Determine the (x, y) coordinate at the center of the cell enclosing the given text.  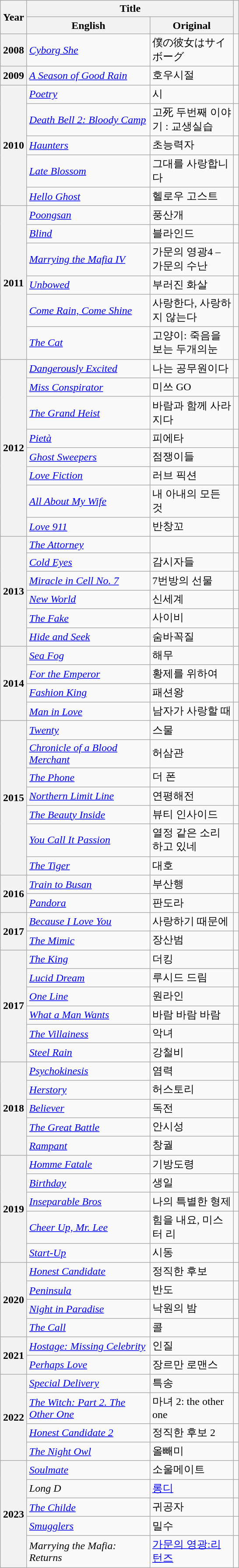
Title (130, 9)
올빼미 (192, 1451)
Blind (88, 234)
One Line (88, 996)
Northern Limit Line (88, 796)
가문의 영광4 – 가문의 수난 (192, 259)
2016 (14, 894)
Perhaps Love (88, 1365)
Sea Fog (88, 656)
염력 (192, 1071)
Birthday (88, 1183)
Hostage: Missing Celebrity (88, 1346)
루시드 드림 (192, 978)
The Phone (88, 777)
초능력자 (192, 146)
The Grand Heist (88, 413)
2015 (14, 798)
The Villainess (88, 1034)
생일 (192, 1183)
Hide and Seek (88, 637)
연평해전 (192, 796)
2021 (14, 1356)
Unbowed (88, 285)
호우시절 (192, 75)
Psychokinesis (88, 1071)
인질 (192, 1346)
나는 공무원이다 (192, 368)
허삼관 (192, 753)
헬로우 고스트 (192, 196)
시동 (192, 1253)
Inseparable Bros (88, 1201)
2023 (14, 1514)
Peninsula (88, 1290)
판도라 (192, 903)
Poongsan (88, 215)
정직한 후보 2 (192, 1433)
Honest Candidate (88, 1272)
Lucid Dream (88, 978)
The Tiger (88, 866)
Cyborg She (88, 50)
패션왕 (192, 693)
Cheer Up, Mr. Lee (88, 1227)
Pandora (88, 903)
Smugglers (88, 1526)
원라인 (192, 996)
All About My Wife (88, 501)
2012 (14, 448)
You Call It Passion (88, 840)
Because I Love You (88, 922)
허스토리 (192, 1090)
English (88, 25)
장르만 로맨스 (192, 1365)
러브 픽션 (192, 476)
뷰티 인사이드 (192, 815)
The Witch: Part 2. The Other One (88, 1408)
Haunters (88, 146)
소울메이트 (192, 1470)
2019 (14, 1208)
강철비 (192, 1052)
특송 (192, 1384)
Late Blossom (88, 171)
사랑하기 때문에 (192, 922)
Original (192, 25)
Ghost Sweepers (88, 457)
Cold Eyes (88, 562)
Man in Love (88, 711)
장산범 (192, 940)
Soulmate (88, 1470)
Believer (88, 1108)
가문의 영광:리턴즈 (192, 1551)
안시성 (192, 1127)
The Night Owl (88, 1451)
Special Delivery (88, 1384)
힘을 내요, 미스터 리 (192, 1227)
창궐 (192, 1146)
The King (88, 959)
점쟁이들 (192, 457)
신세계 (192, 600)
고양이: 죽음을보는 두개의눈 (192, 343)
Poetry (88, 95)
Death Bell 2: Bloody Camp (88, 120)
Start-Up (88, 1253)
바람 바람 바람 (192, 1016)
독전 (192, 1108)
Love 911 (88, 527)
Herstory (88, 1090)
Dangerously Excited (88, 368)
밀수 (192, 1526)
Hello Ghost (88, 196)
Rampant (88, 1146)
A Season of Good Rain (88, 75)
Steel Rain (88, 1052)
2010 (14, 146)
귀공자 (192, 1507)
Love Fiction (88, 476)
The Attorney (88, 545)
시 (192, 95)
콜 (192, 1328)
The Childe (88, 1507)
미쓰 GO (192, 388)
피에타 (192, 438)
New World (88, 600)
2020 (14, 1299)
더킹 (192, 959)
내 아내의 모든 것 (192, 501)
7번방의 선물 (192, 581)
2011 (14, 282)
僕の彼女はサイボーグ (192, 50)
Homme Fatale (88, 1165)
Chronicle of a Blood Merchant (88, 753)
2014 (14, 684)
남자가 사랑할 때 (192, 711)
해무 (192, 656)
숨바꼭질 (192, 637)
더 폰 (192, 777)
반도 (192, 1290)
황제를 위하여 (192, 674)
2022 (14, 1417)
그대를 사랑합니다 (192, 171)
What a Man Wants (88, 1016)
Long D (88, 1489)
The Beauty Inside (88, 815)
Twenty (88, 731)
The Call (88, 1328)
바람과 함께 사라지다 (192, 413)
For the Emperor (88, 674)
The Cat (88, 343)
스물 (192, 731)
Miss Conspirator (88, 388)
Honest Candidate 2 (88, 1433)
악녀 (192, 1034)
반창꼬 (192, 527)
고死 두번째 이야기 : 교생실습 (192, 120)
마녀 2: the other one (192, 1408)
감시자들 (192, 562)
Fashion King (88, 693)
Marrying the Mafia IV (88, 259)
Miracle in Cell No. 7 (88, 581)
2018 (14, 1108)
Marrying the Mafia: Returns (88, 1551)
열정 같은 소리 하고 있네 (192, 840)
부산행 (192, 885)
기방도령 (192, 1165)
Come Rain, Come Shine (88, 310)
부러진 화살 (192, 285)
나의 특별한 형제 (192, 1201)
The Mimic (88, 940)
낙원의 밤 (192, 1309)
2008 (14, 50)
Train to Busan (88, 885)
사이비 (192, 618)
2009 (14, 75)
블라인드 (192, 234)
Night in Paradise (88, 1309)
풍산개 (192, 215)
The Great Battle (88, 1127)
대호 (192, 866)
정직한 후보 (192, 1272)
Year (14, 17)
롱디 (192, 1489)
사랑한다, 사랑하지 않는다 (192, 310)
2013 (14, 591)
The Fake (88, 618)
Pietà (88, 438)
